Scan for the cell matching the given text and deliver its [x, y] coordinate at center. 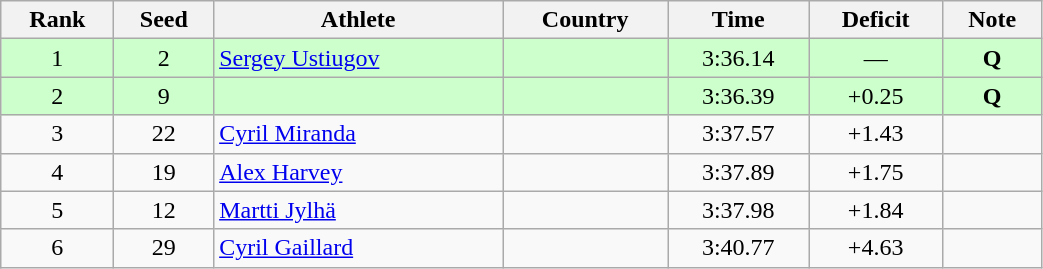
+1.43 [876, 134]
Cyril Gaillard [358, 248]
Deficit [876, 20]
3:37.89 [738, 172]
+1.84 [876, 210]
Athlete [358, 20]
6 [58, 248]
19 [164, 172]
— [876, 58]
3:37.98 [738, 210]
9 [164, 96]
5 [58, 210]
+1.75 [876, 172]
Martti Jylhä [358, 210]
1 [58, 58]
Alex Harvey [358, 172]
Country [586, 20]
Rank [58, 20]
22 [164, 134]
3 [58, 134]
3:36.39 [738, 96]
Time [738, 20]
+4.63 [876, 248]
3:36.14 [738, 58]
4 [58, 172]
Note [992, 20]
Cyril Miranda [358, 134]
+0.25 [876, 96]
3:40.77 [738, 248]
3:37.57 [738, 134]
Seed [164, 20]
12 [164, 210]
29 [164, 248]
Sergey Ustiugov [358, 58]
